Identify which cell holds the provided text, then report its (x, y) central coordinate. 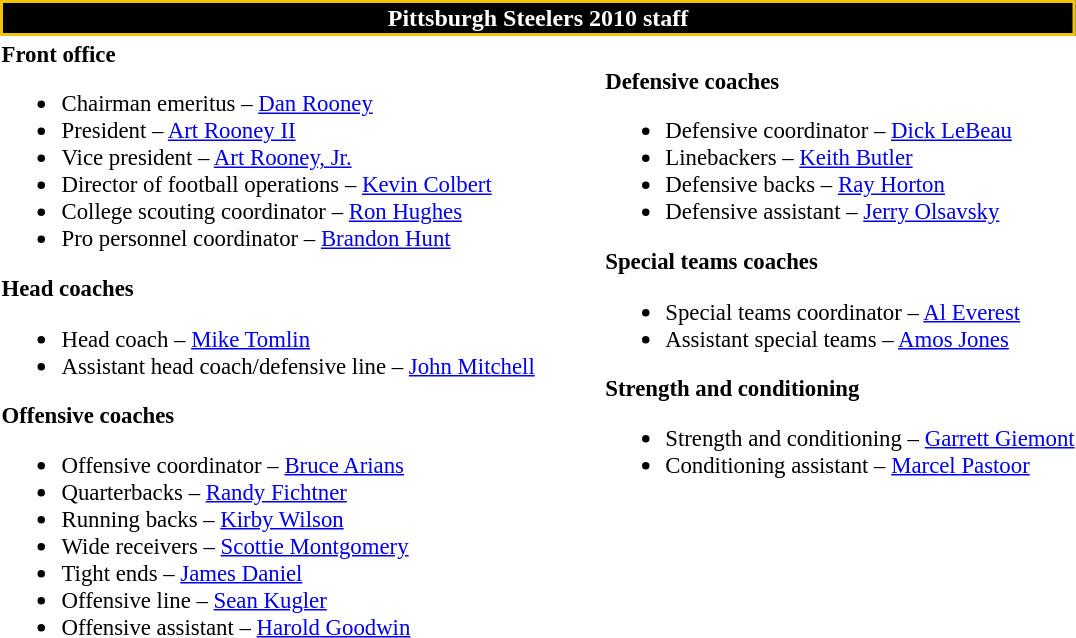
Pittsburgh Steelers 2010 staff (538, 18)
